Detect which cell encompasses the target text, then output its (x, y) center coordinate. 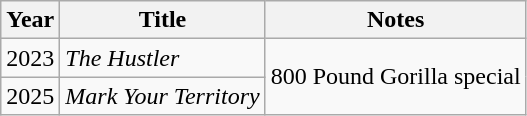
Notes (396, 20)
800 Pound Gorilla special (396, 77)
The Hustler (162, 58)
2023 (30, 58)
Mark Your Territory (162, 96)
Title (162, 20)
Year (30, 20)
2025 (30, 96)
